Return (X, Y) of the center of cell containing provided text 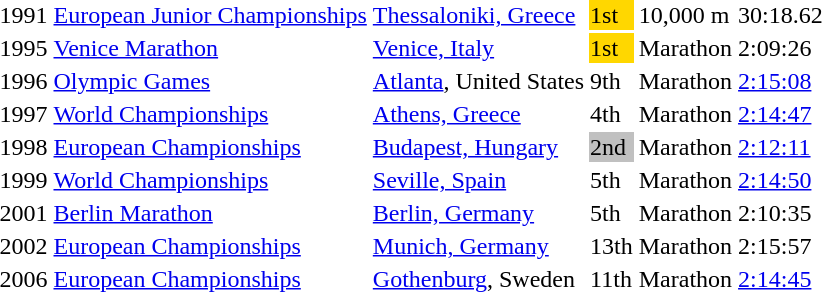
Munich, Germany (478, 246)
Berlin Marathon (210, 213)
European Junior Championships (210, 15)
Budapest, Hungary (478, 147)
Olympic Games (210, 81)
Thessaloniki, Greece (478, 15)
Seville, Spain (478, 180)
Venice, Italy (478, 48)
Athens, Greece (478, 114)
Berlin, Germany (478, 213)
Venice Marathon (210, 48)
Atlanta, United States (478, 81)
4th (612, 114)
13th (612, 246)
9th (612, 81)
2nd (612, 147)
10,000 m (685, 15)
